Pinpoint the cell where the given text exists, returning its (x, y) midpoint coordinate. 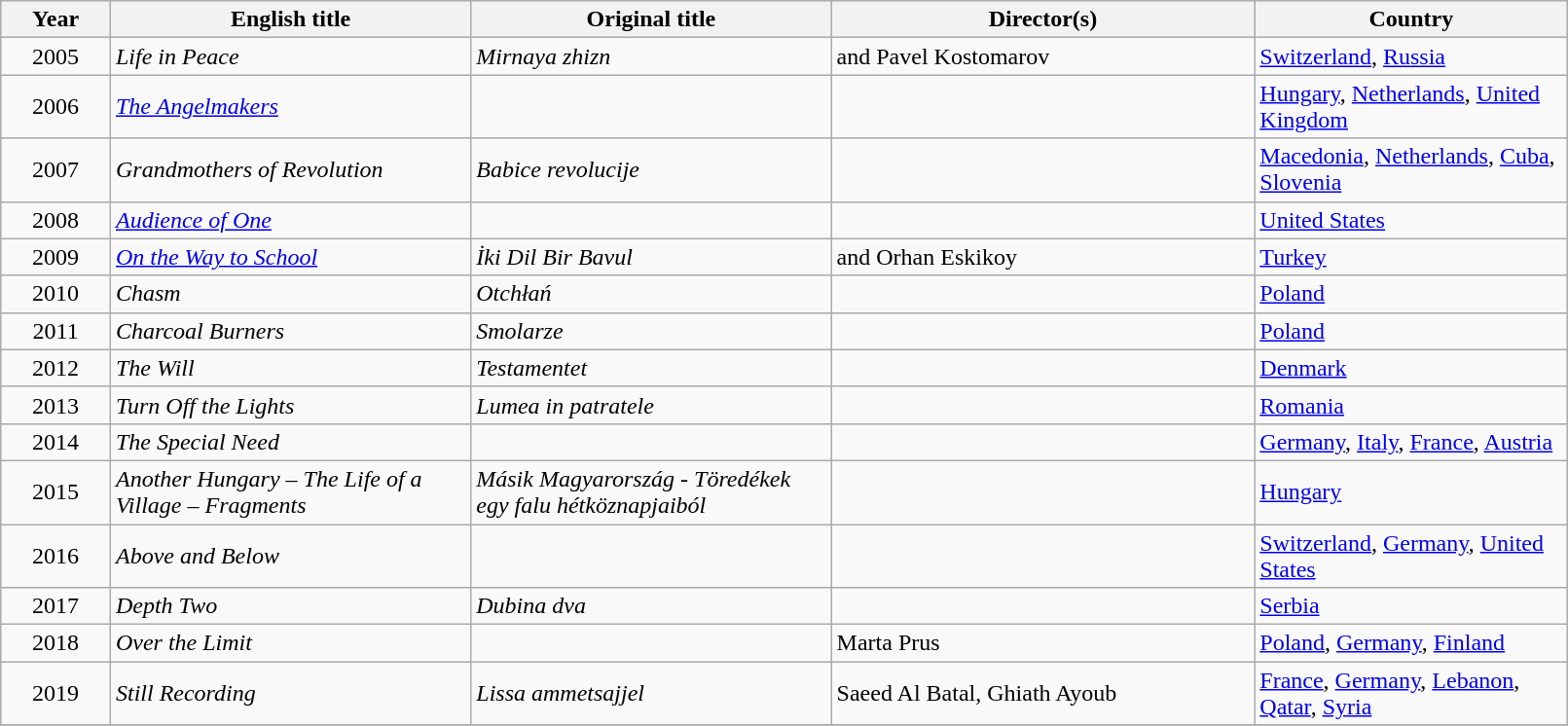
Director(s) (1043, 19)
On the Way to School (290, 257)
Switzerland, Germany, United States (1411, 555)
English title (290, 19)
The Will (290, 368)
Original title (651, 19)
Switzerland, Russia (1411, 56)
2019 (56, 693)
2007 (56, 169)
Lumea in patratele (651, 405)
The Special Need (290, 442)
2017 (56, 606)
Charcoal Burners (290, 331)
Mirnaya zhizn (651, 56)
2016 (56, 555)
Grandmothers of Revolution (290, 169)
2018 (56, 643)
2008 (56, 220)
2006 (56, 107)
Year (56, 19)
Saeed Al Batal, Ghiath Ayoub (1043, 693)
Depth Two (290, 606)
2012 (56, 368)
2014 (56, 442)
Chasm (290, 294)
Macedonia, Netherlands, Cuba, Slovenia (1411, 169)
Germany, Italy, France, Austria (1411, 442)
and Orhan Eskikoy (1043, 257)
2015 (56, 492)
Country (1411, 19)
2009 (56, 257)
Smolarze (651, 331)
Poland, Germany, Finland (1411, 643)
Still Recording (290, 693)
United States (1411, 220)
Hungary, Netherlands, United Kingdom (1411, 107)
Turkey (1411, 257)
2010 (56, 294)
Romania (1411, 405)
Másik Magyarország - Töredékek egy falu hétköznapjaiból (651, 492)
Hungary (1411, 492)
İki Dil Bir Bavul (651, 257)
Audience of One (290, 220)
Turn Off the Lights (290, 405)
Life in Peace (290, 56)
Dubina dva (651, 606)
Marta Prus (1043, 643)
and Pavel Kostomarov (1043, 56)
France, Germany, Lebanon, Qatar, Syria (1411, 693)
The Angelmakers (290, 107)
Another Hungary – The Life of a Village – Fragments (290, 492)
Testamentet (651, 368)
Serbia (1411, 606)
Above and Below (290, 555)
2005 (56, 56)
Lissa ammetsajjel (651, 693)
Over the Limit (290, 643)
Denmark (1411, 368)
2011 (56, 331)
Otchłań (651, 294)
Babice revolucije (651, 169)
2013 (56, 405)
